For the text-containing cell, return its midpoint in (X, Y) coordinate format. 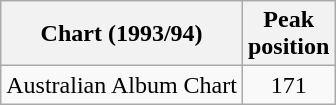
Australian Album Chart (122, 85)
Peakposition (288, 34)
171 (288, 85)
Chart (1993/94) (122, 34)
